Determine the [x, y] coordinate at the center of the cell enclosing the given text.  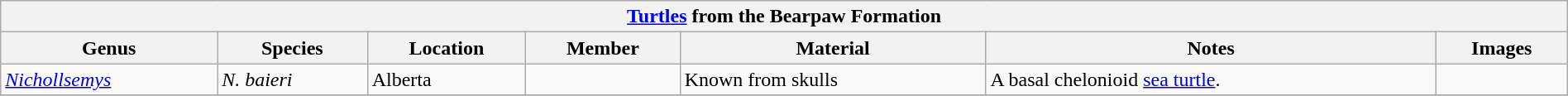
Genus [109, 48]
A basal chelonioid sea turtle. [1211, 79]
Member [603, 48]
Alberta [447, 79]
Notes [1211, 48]
Turtles from the Bearpaw Formation [784, 17]
Nichollsemys [109, 79]
N. baieri [293, 79]
Location [447, 48]
Known from skulls [833, 79]
Images [1502, 48]
Species [293, 48]
Material [833, 48]
